Locate the cell with the specified text and output its (X, Y) center coordinate. 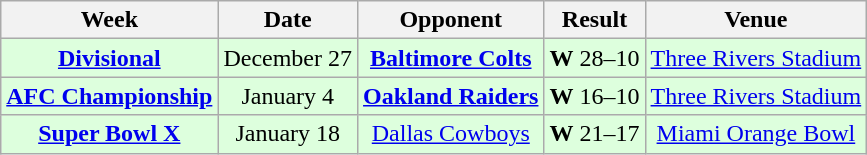
AFC Championship (110, 96)
Result (594, 20)
Date (288, 20)
W 16–10 (594, 96)
W 21–17 (594, 134)
January 4 (288, 96)
Venue (756, 20)
Miami Orange Bowl (756, 134)
Opponent (451, 20)
Oakland Raiders (451, 96)
December 27 (288, 58)
Super Bowl X (110, 134)
Divisional (110, 58)
January 18 (288, 134)
W 28–10 (594, 58)
Dallas Cowboys (451, 134)
Week (110, 20)
Baltimore Colts (451, 58)
